Determine the (x, y) coordinate at the center of the cell enclosing the given text.  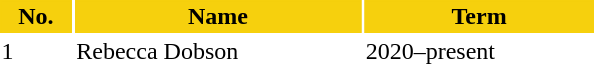
Term (479, 16)
Name (218, 16)
No. (36, 16)
